For the text-containing cell, return its midpoint in (X, Y) coordinate format. 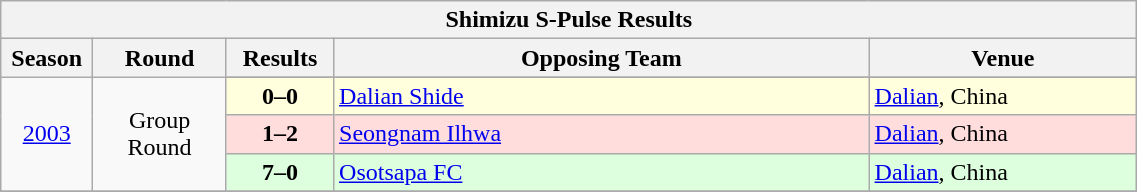
Shimizu S-Pulse Results (569, 20)
Round (160, 58)
Opposing Team (602, 58)
Dalian Shide (602, 96)
7–0 (280, 172)
Venue (1003, 58)
2003 (47, 134)
Seongnam Ilhwa (602, 134)
Group Round (160, 134)
0–0 (280, 96)
Osotsapa FC (602, 172)
1–2 (280, 134)
Results (280, 58)
Season (47, 58)
